Find where the given text appears and provide that cell's center as (X, Y) coordinate. 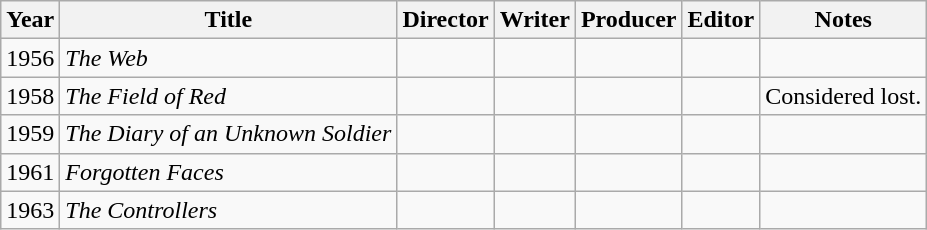
1959 (30, 134)
1956 (30, 58)
1958 (30, 96)
Writer (534, 20)
Editor (721, 20)
Forgotten Faces (228, 172)
The Diary of an Unknown Soldier (228, 134)
Producer (628, 20)
The Web (228, 58)
Title (228, 20)
Director (446, 20)
1961 (30, 172)
Notes (844, 20)
Year (30, 20)
Considered lost. (844, 96)
The Field of Red (228, 96)
1963 (30, 210)
The Controllers (228, 210)
